Pinpoint the cell where the given text exists, returning its (X, Y) midpoint coordinate. 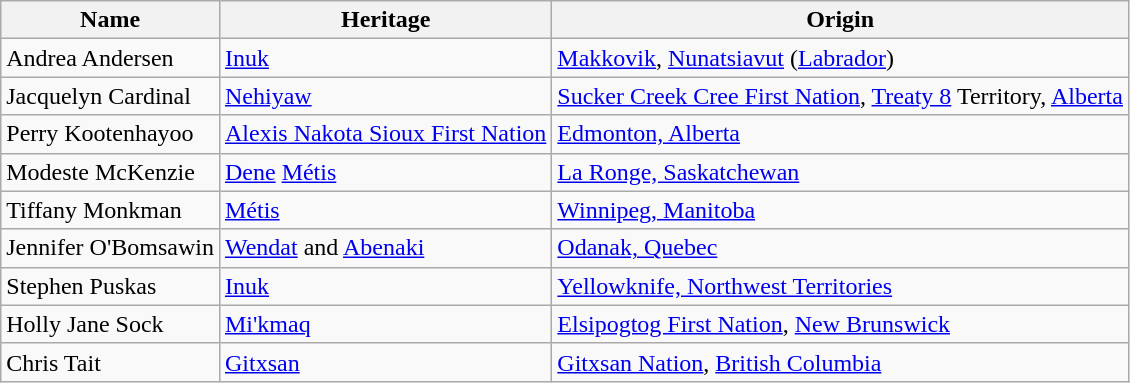
Dene Métis (385, 172)
Nehiyaw (385, 96)
Gitxsan Nation, British Columbia (840, 362)
Modeste McKenzie (110, 172)
Sucker Creek Cree First Nation, Treaty 8 Territory, Alberta (840, 96)
Jacquelyn Cardinal (110, 96)
Wendat and Abenaki (385, 248)
Heritage (385, 20)
Odanak, Quebec (840, 248)
Makkovik, Nunatsiavut (Labrador) (840, 58)
Gitxsan (385, 362)
Chris Tait (110, 362)
Holly Jane Sock (110, 324)
Jennifer O'Bomsawin (110, 248)
Mi'kmaq (385, 324)
Winnipeg, Manitoba (840, 210)
Andrea Andersen (110, 58)
Alexis Nakota Sioux First Nation (385, 134)
Métis (385, 210)
Origin (840, 20)
Stephen Puskas (110, 286)
Yellowknife, Northwest Territories (840, 286)
Elsipogtog First Nation, New Brunswick (840, 324)
Tiffany Monkman (110, 210)
Perry Kootenhayoo (110, 134)
La Ronge, Saskatchewan (840, 172)
Name (110, 20)
Edmonton, Alberta (840, 134)
